From the cell containing the given text, extract its center point as (X, Y) coordinate. 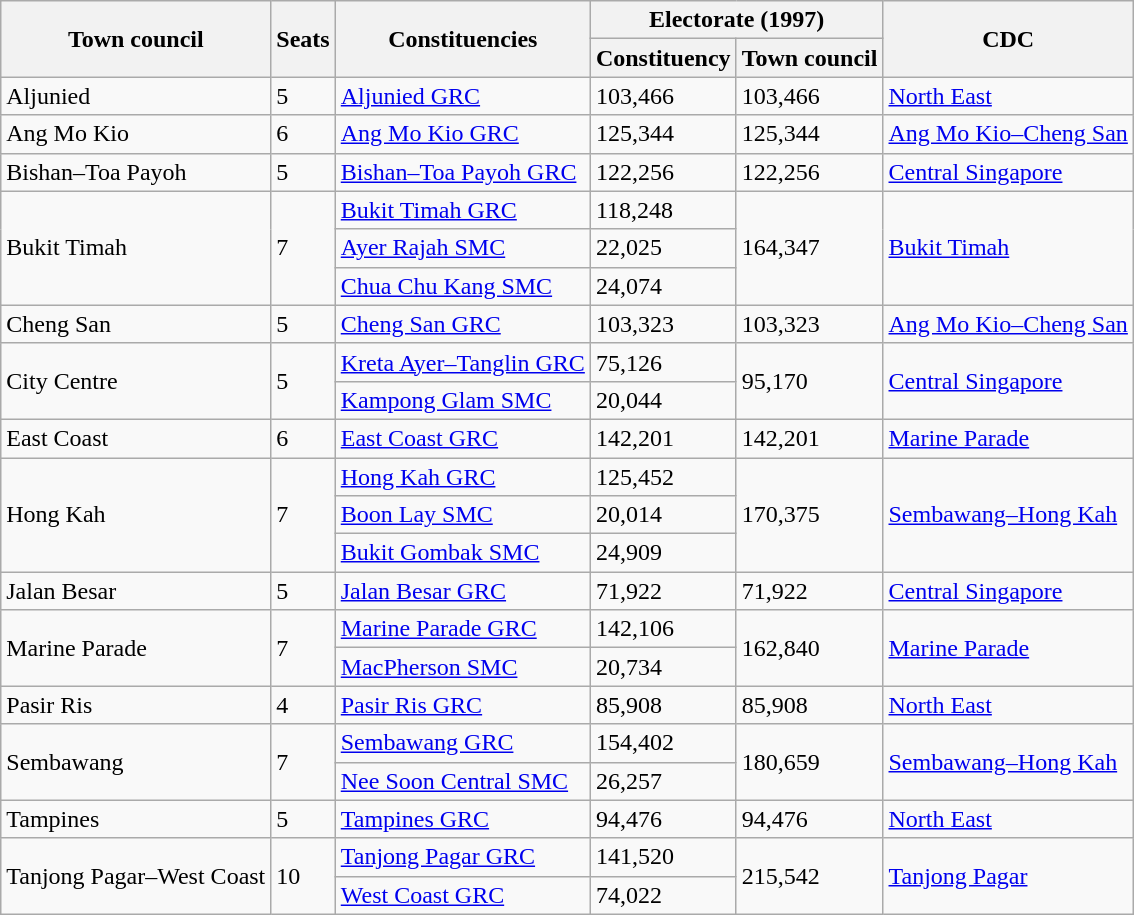
4 (303, 705)
Constituencies (462, 39)
180,659 (810, 762)
Ang Mo Kio GRC (462, 134)
West Coast GRC (462, 895)
Hong Kah (136, 515)
24,909 (663, 553)
75,126 (663, 362)
Sembawang GRC (462, 743)
Sembawang (136, 762)
Jalan Besar (136, 591)
162,840 (810, 648)
10 (303, 876)
Tampines (136, 819)
118,248 (663, 210)
Bishan–Toa Payoh (136, 172)
Jalan Besar GRC (462, 591)
Cheng San GRC (462, 324)
142,106 (663, 629)
East Coast (136, 438)
Pasir Ris (136, 705)
215,542 (810, 876)
Hong Kah GRC (462, 477)
Bukit Timah GRC (462, 210)
City Centre (136, 381)
170,375 (810, 515)
20,014 (663, 515)
95,170 (810, 381)
141,520 (663, 857)
Tampines GRC (462, 819)
Kreta Ayer–Tanglin GRC (462, 362)
Aljunied GRC (462, 96)
26,257 (663, 781)
154,402 (663, 743)
Bukit Gombak SMC (462, 553)
Cheng San (136, 324)
CDC (1008, 39)
Seats (303, 39)
Chua Chu Kang SMC (462, 286)
24,074 (663, 286)
125,452 (663, 477)
164,347 (810, 248)
Boon Lay SMC (462, 515)
Ang Mo Kio (136, 134)
East Coast GRC (462, 438)
Tanjong Pagar GRC (462, 857)
Constituency (663, 58)
Electorate (1997) (736, 20)
Nee Soon Central SMC (462, 781)
22,025 (663, 248)
Aljunied (136, 96)
20,734 (663, 667)
Pasir Ris GRC (462, 705)
Tanjong Pagar–West Coast (136, 876)
Bishan–Toa Payoh GRC (462, 172)
Marine Parade GRC (462, 629)
74,022 (663, 895)
Kampong Glam SMC (462, 400)
Ayer Rajah SMC (462, 248)
20,044 (663, 400)
Tanjong Pagar (1008, 876)
MacPherson SMC (462, 667)
